Determine the [x, y] coordinate at the center of the cell enclosing the given text.  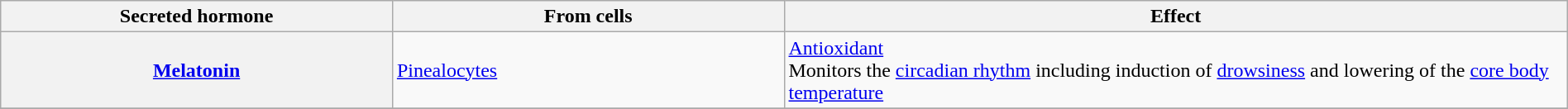
Pinealocytes [588, 70]
Effect [1176, 17]
From cells [588, 17]
Secreted hormone [197, 17]
Antioxidant Monitors the circadian rhythm including induction of drowsiness and lowering of the core body temperature [1176, 70]
Melatonin [197, 70]
